Pinpoint the cell where the given text exists, returning its (X, Y) midpoint coordinate. 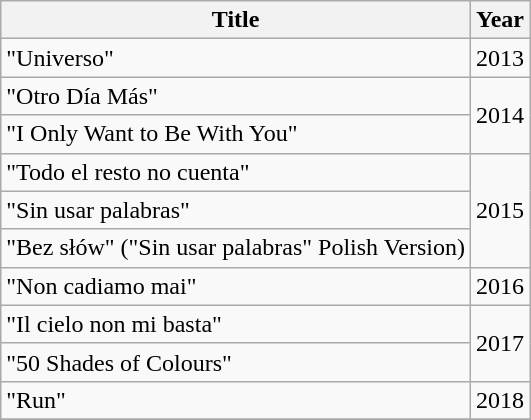
"Todo el resto no cuenta" (236, 172)
2015 (500, 210)
Year (500, 20)
"50 Shades of Colours" (236, 362)
2016 (500, 286)
"Otro Día Más" (236, 96)
2018 (500, 400)
2017 (500, 343)
"Il cielo non mi basta" (236, 324)
"Non cadiamo mai" (236, 286)
"Universo" (236, 58)
2013 (500, 58)
"I Only Want to Be With You" (236, 134)
"Bez słów" ("Sin usar palabras" Polish Version) (236, 248)
Title (236, 20)
"Run" (236, 400)
2014 (500, 115)
"Sin usar palabras" (236, 210)
